From the cell containing the given text, extract its center point as [X, Y] coordinate. 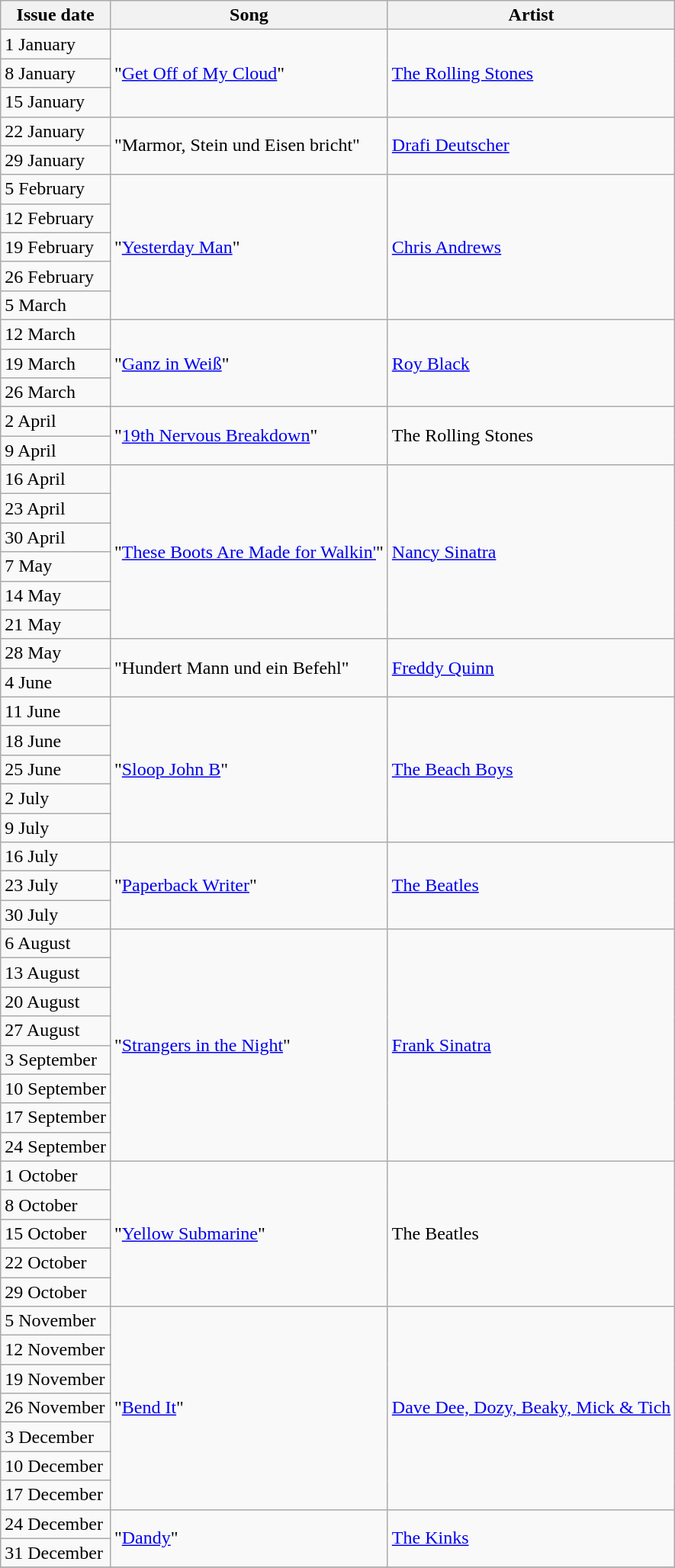
"Marmor, Stein und Eisen bricht" [249, 146]
26 February [56, 276]
1 October [56, 1175]
"Dandy" [249, 1538]
18 June [56, 740]
13 August [56, 973]
19 March [56, 364]
1 January [56, 44]
Freddy Quinn [531, 668]
29 October [56, 1292]
"19th Nervous Breakdown" [249, 436]
30 July [56, 915]
12 November [56, 1350]
10 September [56, 1089]
26 March [56, 393]
24 September [56, 1146]
17 December [56, 1495]
"Ganz in Weiß" [249, 363]
31 December [56, 1553]
27 August [56, 1031]
15 October [56, 1233]
17 September [56, 1117]
29 January [56, 160]
23 April [56, 508]
7 May [56, 566]
28 May [56, 653]
"Hundert Mann und ein Befehl" [249, 668]
24 December [56, 1524]
"Yesterday Man" [249, 247]
22 January [56, 131]
8 January [56, 73]
"These Boots Are Made for Walkin'" [249, 552]
Drafi Deutscher [531, 146]
Frank Sinatra [531, 1045]
19 February [56, 247]
Issue date [56, 15]
"Yellow Submarine" [249, 1233]
12 March [56, 334]
"Get Off of My Cloud" [249, 73]
12 February [56, 218]
The Kinks [531, 1538]
25 June [56, 769]
Dave Dee, Dozy, Beaky, Mick & Tich [531, 1408]
5 February [56, 189]
30 April [56, 537]
Artist [531, 15]
11 June [56, 711]
Nancy Sinatra [531, 552]
5 March [56, 305]
16 April [56, 479]
Chris Andrews [531, 247]
6 August [56, 944]
The Beach Boys [531, 769]
3 December [56, 1437]
9 July [56, 827]
26 November [56, 1408]
20 August [56, 1002]
10 December [56, 1466]
2 July [56, 798]
3 September [56, 1060]
21 May [56, 624]
"Paperback Writer" [249, 886]
Roy Black [531, 363]
22 October [56, 1262]
"Sloop John B" [249, 769]
16 July [56, 857]
Song [249, 15]
"Strangers in the Night" [249, 1045]
23 July [56, 886]
9 April [56, 451]
14 May [56, 595]
"Bend It" [249, 1408]
19 November [56, 1379]
15 January [56, 102]
5 November [56, 1321]
4 June [56, 682]
8 October [56, 1204]
2 April [56, 422]
